Return the (x, y) coordinate for the center point of the cell that contains the specified text.  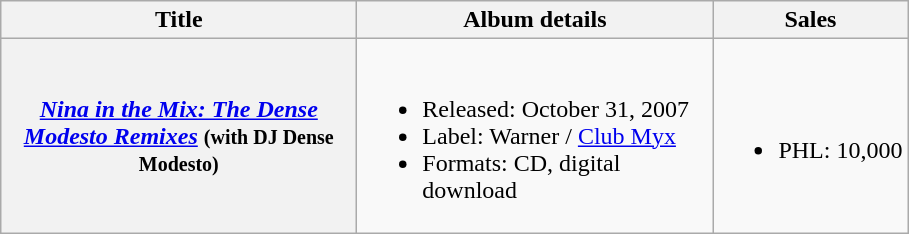
Title (179, 20)
Album details (535, 20)
Sales (810, 20)
PHL: 10,000 (810, 136)
Released: October 31, 2007Label: Warner / Club MyxFormats: CD, digital download (535, 136)
Nina in the Mix: The Dense Modesto Remixes (with DJ Dense Modesto) (179, 136)
